Output the [X, Y] coordinate of the center of the cell containing the given text.  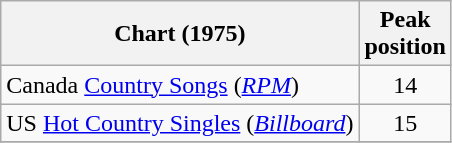
Chart (1975) [180, 34]
Peakposition [405, 34]
US Hot Country Singles (Billboard) [180, 123]
Canada Country Songs (RPM) [180, 85]
15 [405, 123]
14 [405, 85]
